Search for the cell housing the specified text and yield its (X, Y) center coordinate. 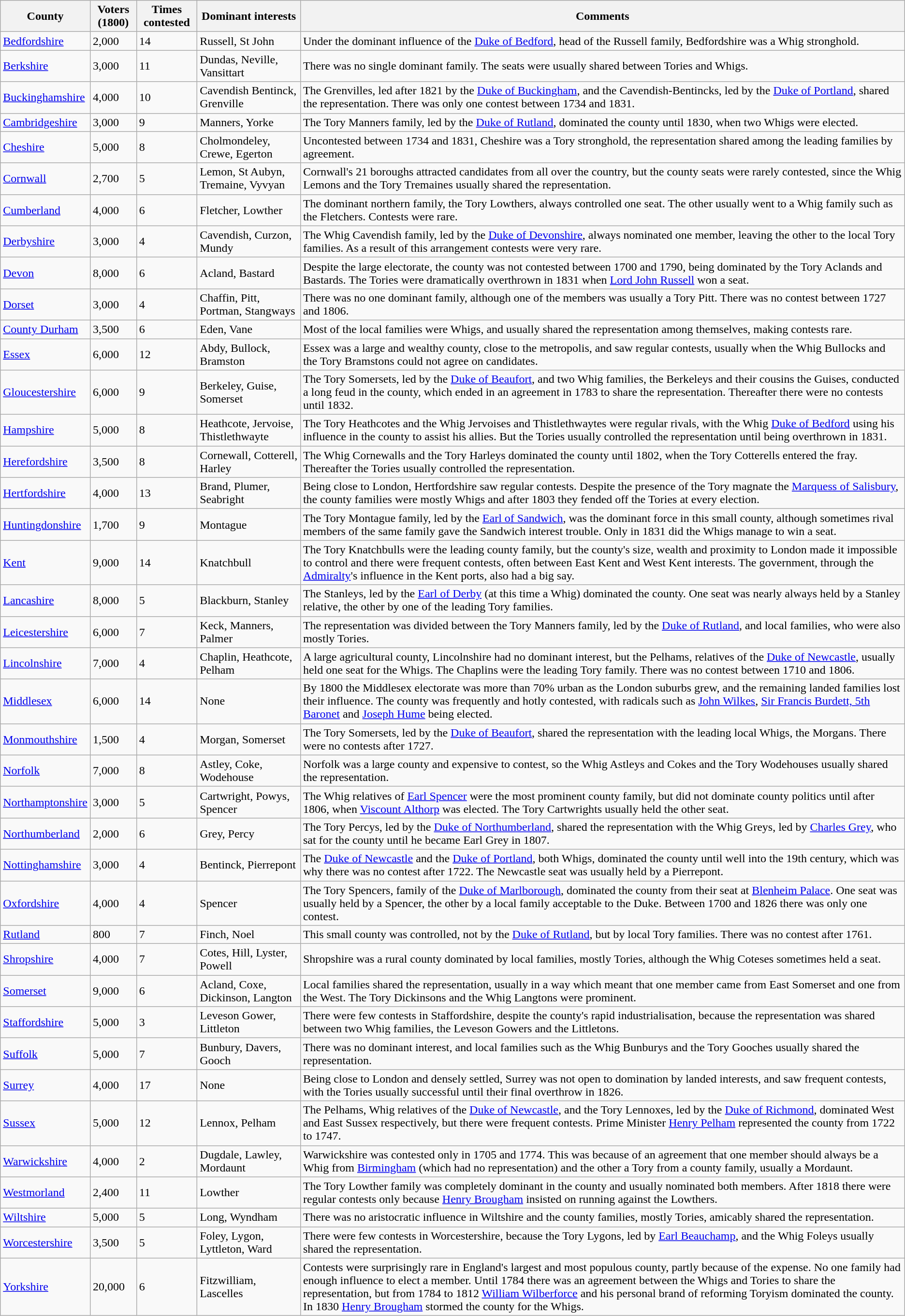
Cavendish, Curzon, Mundy (249, 242)
Lowther (249, 1193)
3 (166, 1023)
2 (166, 1161)
Fitzwilliam, Lascelles (249, 1287)
Shropshire (45, 960)
Montague (249, 525)
Norfolk was a large county and expensive to contest, so the Whig Astleys and Cokes and the Tory Wodehouses usually shared the representation. (602, 770)
Comments (602, 16)
Foley, Lygon, Lyttleton, Ward (249, 1242)
Voters (1800) (113, 16)
Spencer (249, 903)
Nottinghamshire (45, 865)
Russell, St John (249, 41)
Essex (45, 354)
Long, Wyndham (249, 1217)
There were few contests in Worcestershire, because the Tory Lygons, led by Earl Beauchamp, and the Whig Foleys usually shared the representation. (602, 1242)
Cavendish Bentinck, Grenville (249, 98)
Lennox, Pelham (249, 1123)
Yorkshire (45, 1287)
Gloucestershire (45, 392)
Abdy, Bullock, Bramston (249, 354)
Shropshire was a rural county dominated by local families, mostly Tories, although the Whig Coteses sometimes held a seat. (602, 960)
Dominant interests (249, 16)
1,700 (113, 525)
Lancashire (45, 600)
13 (166, 493)
Knatchbull (249, 563)
Surrey (45, 1085)
There was no one dominant family, although one of the members was usually a Tory Pitt. There was no contest between 1727 and 1806. (602, 304)
Wiltshire (45, 1217)
Somerset (45, 991)
Grey, Percy (249, 833)
800 (113, 935)
Morgan, Somerset (249, 739)
There was no aristocratic influence in Wiltshire and the county families, mostly Tories, amicably shared the representation. (602, 1217)
Leveson Gower, Littleton (249, 1023)
Sussex (45, 1123)
Norfolk (45, 770)
Times contested (166, 16)
Herefordshire (45, 462)
The representation was divided between the Tory Manners family, led by the Duke of Rutland, and local families, who were also mostly Tories. (602, 632)
Kent (45, 563)
1,500 (113, 739)
Cornewall, Cotterell, Harley (249, 462)
Rutland (45, 935)
Cholmondeley, Crewe, Egerton (249, 147)
Lemon, St Aubyn, Tremaine, Vyvyan (249, 179)
Most of the local families were Whigs, and usually shared the representation among themselves, making contests rare. (602, 329)
Warwickshire (45, 1161)
17 (166, 1085)
Brand, Plumer, Seabright (249, 493)
Dorset (45, 304)
Northamptonshire (45, 802)
Leicestershire (45, 632)
Westmorland (45, 1193)
Dugdale, Lawley, Mordaunt (249, 1161)
Cambridgeshire (45, 122)
Fletcher, Lowther (249, 210)
Hampshire (45, 430)
Manners, Yorke (249, 122)
Acland, Bastard (249, 273)
Heathcote, Jervoise, Thistlethwayte (249, 430)
Staffordshire (45, 1023)
2,700 (113, 179)
Blackburn, Stanley (249, 600)
Buckinghamshire (45, 98)
Under the dominant influence of the Duke of Bedford, head of the Russell family, Bedfordshire was a Whig stronghold. (602, 41)
Bentinck, Pierrepont (249, 865)
Dundas, Neville, Vansittart (249, 66)
Chaplin, Heathcote, Pelham (249, 663)
Worcestershire (45, 1242)
Cartwright, Powys, Spencer (249, 802)
County Durham (45, 329)
Chaffin, Pitt, Portman, Stangways (249, 304)
Cumberland (45, 210)
Devon (45, 273)
Acland, Coxe, Dickinson, Langton (249, 991)
There was no single dominant family. The seats were usually shared between Tories and Whigs. (602, 66)
Astley, Coke, Wodehouse (249, 770)
This small county was controlled, not by the Duke of Rutland, but by local Tory families. There was no contest after 1761. (602, 935)
There was no dominant interest, and local families such as the Whig Bunburys and the Tory Gooches usually shared the representation. (602, 1054)
Cheshire (45, 147)
Huntingdonshire (45, 525)
2,400 (113, 1193)
Eden, Vane (249, 329)
10 (166, 98)
Suffolk (45, 1054)
The Tory Manners family, led by the Duke of Rutland, dominated the county until 1830, when two Whigs were elected. (602, 122)
Cornwall (45, 179)
Keck, Manners, Palmer (249, 632)
Bedfordshire (45, 41)
Middlesex (45, 701)
Lincolnshire (45, 663)
Finch, Noel (249, 935)
Northumberland (45, 833)
Derbyshire (45, 242)
Uncontested between 1734 and 1831, Cheshire was a Tory stronghold, the representation shared among the leading families by agreement. (602, 147)
20,000 (113, 1287)
Monmouthshire (45, 739)
Hertfordshire (45, 493)
Berkeley, Guise, Somerset (249, 392)
County (45, 16)
Bunbury, Davers, Gooch (249, 1054)
Berkshire (45, 66)
Oxfordshire (45, 903)
Cotes, Hill, Lyster, Powell (249, 960)
